Scan for the cell matching the given text and deliver its (x, y) coordinate at center. 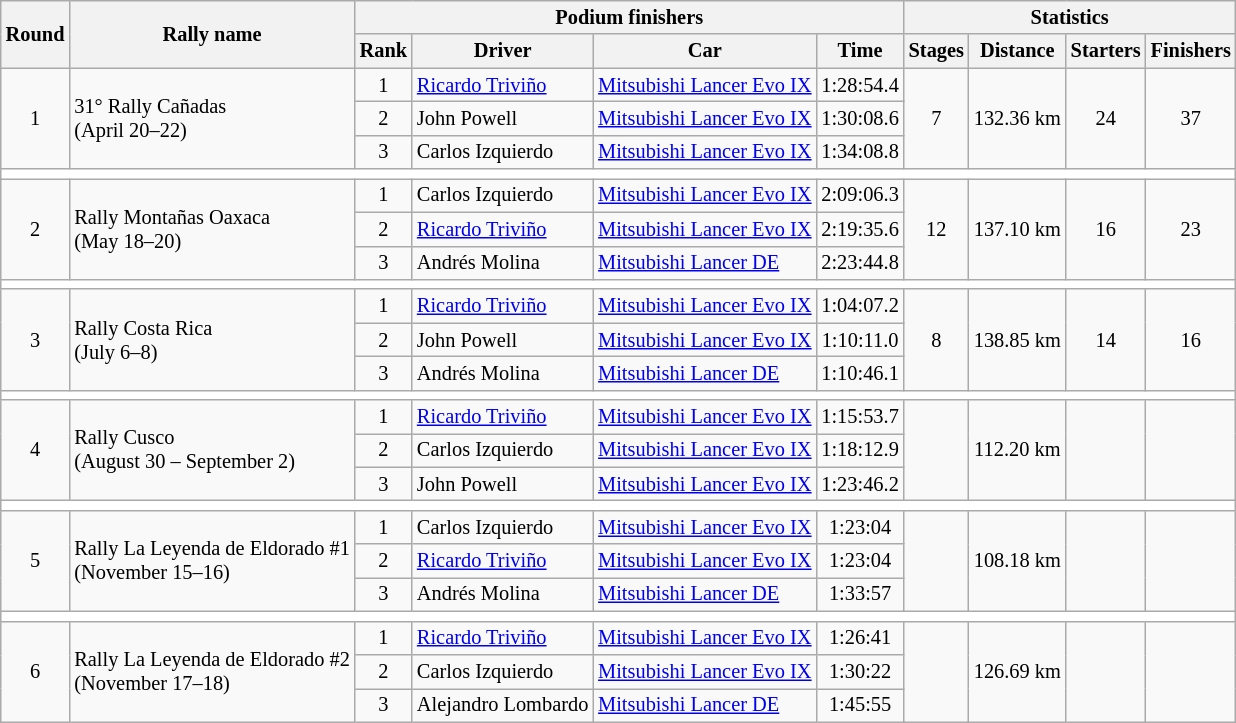
108.18 km (1018, 560)
14 (1106, 340)
Stages (936, 51)
2:09:06.3 (860, 195)
1:10:11.0 (860, 340)
1:18:12.9 (860, 450)
1:28:54.4 (860, 85)
Podium finishers (630, 17)
Alejandro Lombardo (502, 705)
1:30:22 (860, 671)
5 (36, 560)
37 (1191, 118)
Starters (1106, 51)
Statistics (1070, 17)
1:26:41 (860, 638)
137.10 km (1018, 228)
1:45:55 (860, 705)
Rally Cusco(August 30 – September 2) (212, 450)
Time (860, 51)
24 (1106, 118)
1:10:46.1 (860, 373)
2:23:44.8 (860, 263)
1:15:53.7 (860, 417)
7 (936, 118)
23 (1191, 228)
Rally La Leyenda de Eldorado #1(November 15–16) (212, 560)
1:33:57 (860, 594)
1:04:07.2 (860, 306)
6 (36, 672)
2:19:35.6 (860, 229)
31° Rally Cañadas(April 20–22) (212, 118)
126.69 km (1018, 672)
Car (704, 51)
8 (936, 340)
1:23:46.2 (860, 484)
Round (36, 34)
1:30:08.6 (860, 118)
Rally La Leyenda de Eldorado #2(November 17–18) (212, 672)
112.20 km (1018, 450)
12 (936, 228)
132.36 km (1018, 118)
1:34:08.8 (860, 152)
Driver (502, 51)
Rally Costa Rica(July 6–8) (212, 340)
138.85 km (1018, 340)
Rank (384, 51)
4 (36, 450)
Distance (1018, 51)
Finishers (1191, 51)
Rally Montañas Oaxaca(May 18–20) (212, 228)
Rally name (212, 34)
